Determine the [X, Y] coordinate at the center of the cell enclosing the given text.  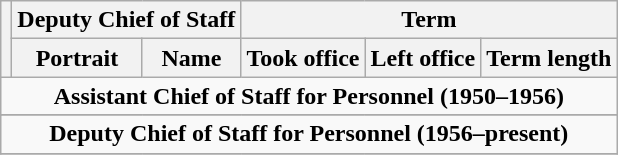
Assistant Chief of Staff for Personnel (1950–1956) [309, 96]
Term [429, 20]
Portrait [77, 58]
Took office [303, 58]
Term length [549, 58]
Deputy Chief of Staff for Personnel (1956–present) [309, 134]
Name [192, 58]
Deputy Chief of Staff [126, 20]
Left office [423, 58]
